For the text-containing cell, return its midpoint in [X, Y] coordinate format. 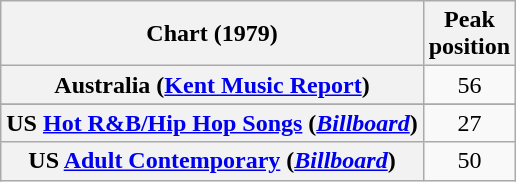
Peakposition [469, 34]
50 [469, 161]
US Adult Contemporary (Billboard) [212, 161]
56 [469, 85]
27 [469, 123]
US Hot R&B/Hip Hop Songs (Billboard) [212, 123]
Australia (Kent Music Report) [212, 85]
Chart (1979) [212, 34]
